Search for the cell housing the specified text and yield its (X, Y) center coordinate. 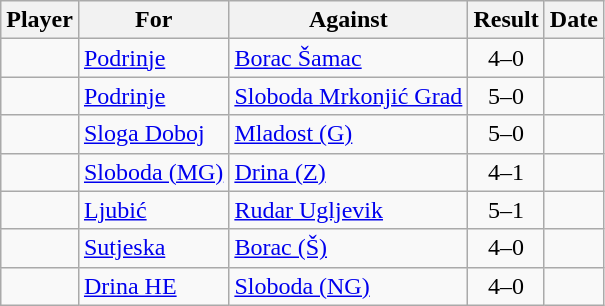
5–1 (506, 210)
Sloboda (NG) (348, 286)
Rudar Ugljevik (348, 210)
4–1 (506, 172)
Against (348, 20)
Mladost (G) (348, 134)
Borac Šamac (348, 58)
Sloboda (MG) (153, 172)
Sutjeska (153, 248)
Borac (Š) (348, 248)
Drina (Z) (348, 172)
Date (574, 20)
Sloga Doboj (153, 134)
Drina HE (153, 286)
Ljubić (153, 210)
Sloboda Mrkonjić Grad (348, 96)
For (153, 20)
Player (40, 20)
Result (506, 20)
